Search for the cell housing the specified text and yield its [X, Y] center coordinate. 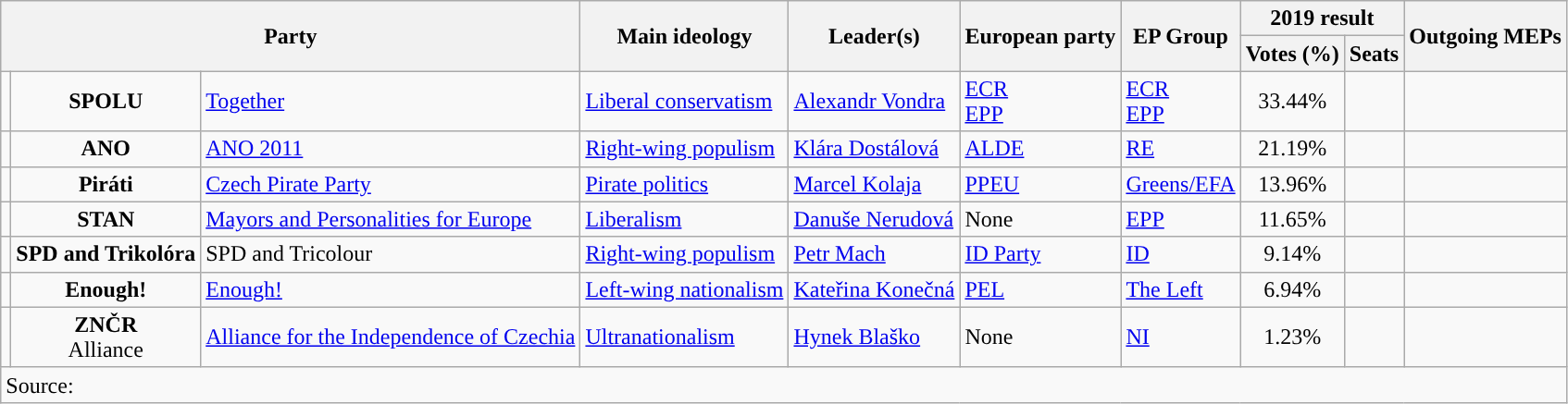
Alexandr Vondra [874, 102]
EP Group [1181, 36]
Kateřina Konečná [874, 289]
Greens/EFA [1181, 184]
Marcel Kolaja [874, 184]
EPP [1181, 219]
21.19% [1292, 149]
The Left [1181, 289]
Seats [1374, 54]
PPEU [1040, 184]
Leader(s) [874, 36]
Left-wing nationalism [685, 289]
ZNČRAlliance [106, 337]
Outgoing MEPs [1486, 36]
Main ideology [685, 36]
Alliance for the Independence of Czechia [391, 337]
ID Party [1040, 254]
NI [1181, 337]
11.65% [1292, 219]
Petr Mach [874, 254]
9.14% [1292, 254]
Ultranationalism [685, 337]
Together [391, 102]
6.94% [1292, 289]
ID [1181, 254]
ANO 2011 [391, 149]
Liberalism [685, 219]
33.44% [1292, 102]
Klára Dostálová [874, 149]
European party [1040, 36]
Piráti [106, 184]
STAN [106, 219]
ANO [106, 149]
PEL [1040, 289]
SPD and Trikolóra [106, 254]
1.23% [1292, 337]
Party [291, 36]
Mayors and Personalities for Europe [391, 219]
SPOLU [106, 102]
2019 result [1322, 18]
Czech Pirate Party [391, 184]
SPD and Tricolour [391, 254]
Danuše Nerudová [874, 219]
RE [1181, 149]
Liberal conservatism [685, 102]
Source: [784, 385]
13.96% [1292, 184]
Votes (%) [1292, 54]
Hynek Blaško [874, 337]
ALDE [1040, 149]
Pirate politics [685, 184]
